Return the (X, Y) coordinate for the center point of the cell that contains the specified text.  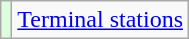
Terminal stations (100, 20)
